Detect which cell encompasses the target text, then output its [X, Y] center coordinate. 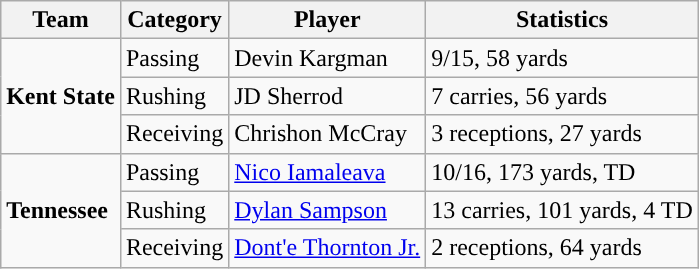
3 receptions, 27 yards [562, 134]
Statistics [562, 20]
Dont'e Thornton Jr. [328, 248]
Category [174, 20]
Team [61, 20]
13 carries, 101 yards, 4 TD [562, 210]
10/16, 173 yards, TD [562, 172]
Kent State [61, 96]
Nico Iamaleava [328, 172]
2 receptions, 64 yards [562, 248]
JD Sherrod [328, 96]
Tennessee [61, 210]
Dylan Sampson [328, 210]
9/15, 58 yards [562, 58]
7 carries, 56 yards [562, 96]
Devin Kargman [328, 58]
Player [328, 20]
Chrishon McCray [328, 134]
